Identify which cell holds the provided text, then report its [x, y] central coordinate. 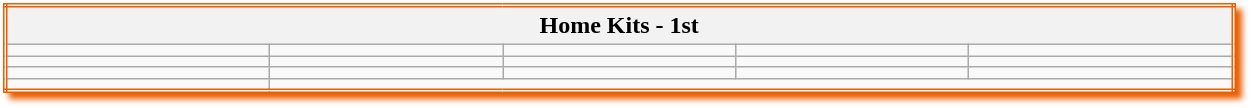
Home Kits - 1st [619, 25]
